Scan for the cell matching the given text and deliver its (x, y) coordinate at center. 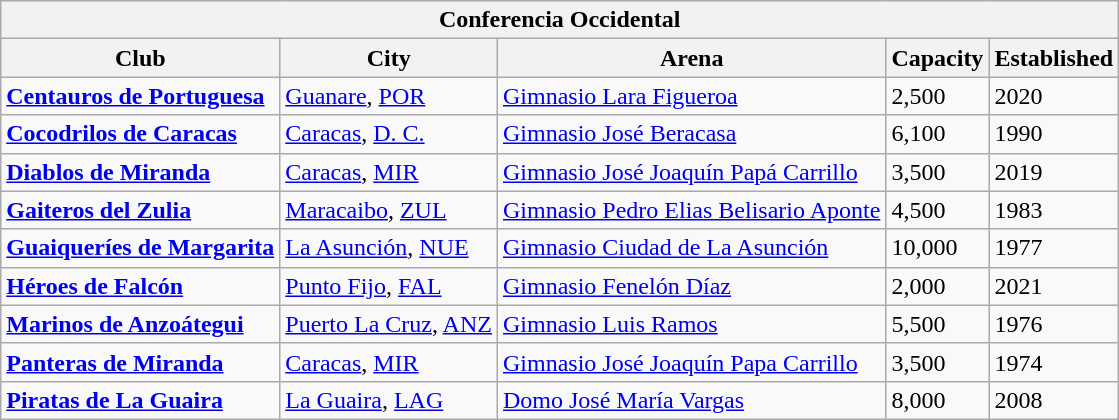
Guanare, POR (389, 96)
6,100 (938, 134)
10,000 (938, 248)
Conferencia Occidental (560, 20)
8,000 (938, 400)
2020 (1054, 96)
Panteras de Miranda (140, 362)
Gimnasio Luis Ramos (691, 324)
Club (140, 58)
1977 (1054, 248)
Gaiteros del Zulia (140, 210)
1983 (1054, 210)
Marinos de Anzoátegui (140, 324)
Diablos de Miranda (140, 172)
City (389, 58)
Gimnasio Lara Figueroa (691, 96)
Gimnasio Fenelón Díaz (691, 286)
Maracaibo, ZUL (389, 210)
4,500 (938, 210)
Punto Fijo, FAL (389, 286)
Capacity (938, 58)
Guaiqueríes de Margarita (140, 248)
La Asunción, NUE (389, 248)
Domo José María Vargas (691, 400)
2,000 (938, 286)
Gimnasio Ciudad de La Asunción (691, 248)
2019 (1054, 172)
Centauros de Portuguesa (140, 96)
Puerto La Cruz, ANZ (389, 324)
2021 (1054, 286)
5,500 (938, 324)
Established (1054, 58)
Gimnasio Pedro Elias Belisario Aponte (691, 210)
Arena (691, 58)
Gimnasio José Joaquín Papa Carrillo (691, 362)
Caracas, D. C. (389, 134)
2,500 (938, 96)
Piratas de La Guaira (140, 400)
1976 (1054, 324)
1990 (1054, 134)
Héroes de Falcón (140, 286)
2008 (1054, 400)
La Guaira, LAG (389, 400)
Cocodrilos de Caracas (140, 134)
Gimnasio José Joaquín Papá Carrillo (691, 172)
1974 (1054, 362)
Gimnasio José Beracasa (691, 134)
